For the text-containing cell, return its midpoint in [x, y] coordinate format. 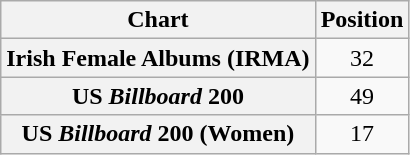
32 [362, 58]
US Billboard 200 (Women) [158, 134]
US Billboard 200 [158, 96]
Irish Female Albums (IRMA) [158, 58]
17 [362, 134]
Position [362, 20]
49 [362, 96]
Chart [158, 20]
